Return (x, y) of the center of cell containing provided text 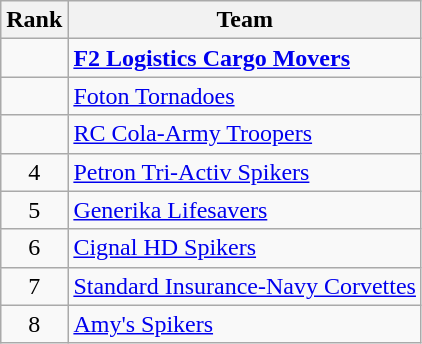
8 (34, 324)
5 (34, 210)
4 (34, 172)
Cignal HD Spikers (245, 248)
6 (34, 248)
Rank (34, 20)
Amy's Spikers (245, 324)
Team (245, 20)
7 (34, 286)
Standard Insurance-Navy Corvettes (245, 286)
Petron Tri-Activ Spikers (245, 172)
Generika Lifesavers (245, 210)
RC Cola-Army Troopers (245, 134)
Foton Tornadoes (245, 96)
F2 Logistics Cargo Movers (245, 58)
